Scan for the cell matching the given text and deliver its (X, Y) coordinate at center. 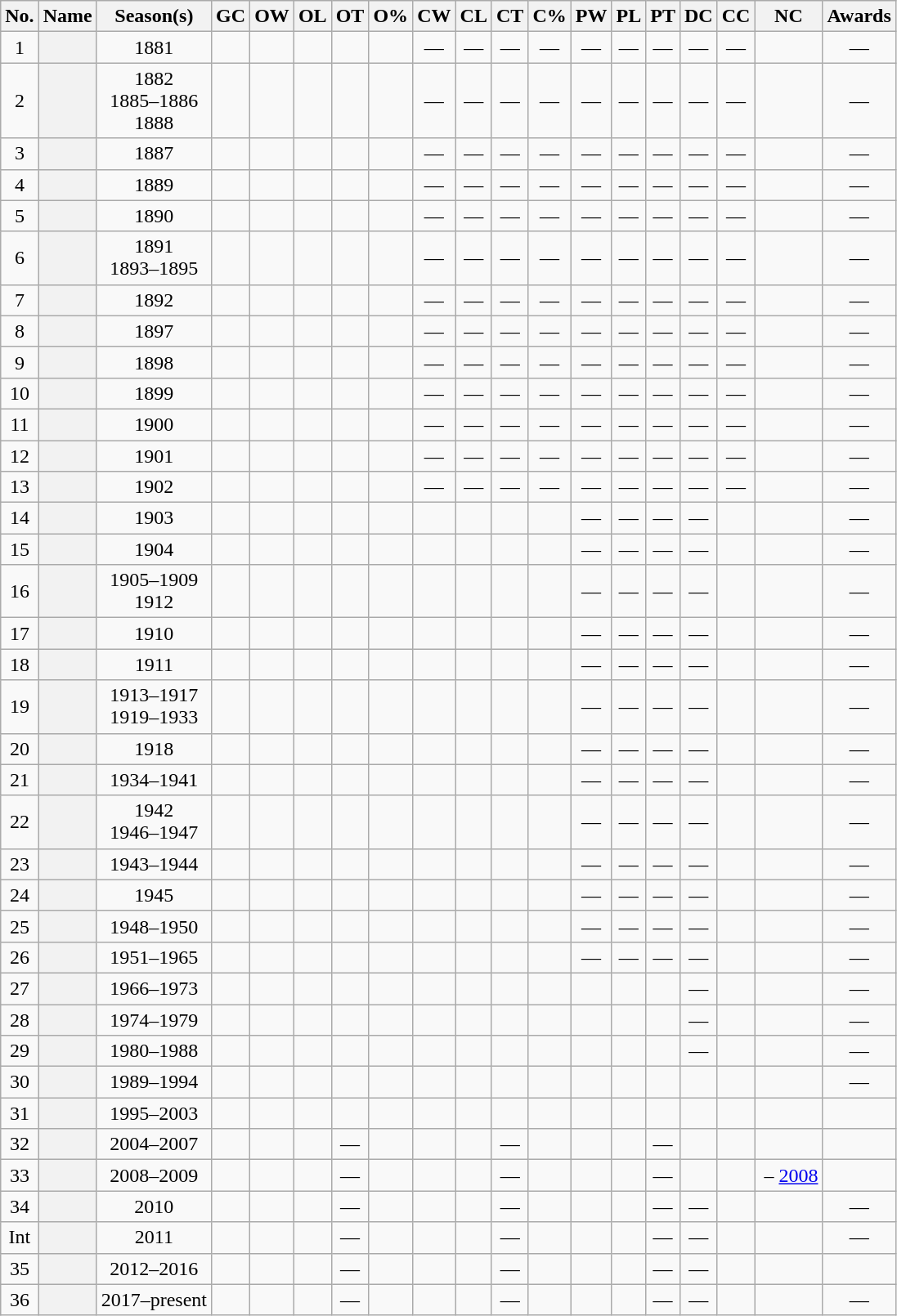
1903 (154, 518)
1890 (154, 216)
CT (509, 16)
1974–1979 (154, 1019)
1904 (154, 549)
2 (20, 101)
CW (434, 16)
1905–19091912 (154, 592)
1897 (154, 331)
Int (20, 1238)
18821885–18861888 (154, 101)
Season(s) (154, 16)
1948–1950 (154, 926)
2011 (154, 1238)
OT (350, 16)
PL (629, 16)
19421946–1947 (154, 822)
O% (391, 16)
29 (20, 1051)
DC (698, 16)
25 (20, 926)
17 (20, 633)
21 (20, 780)
1980–1988 (154, 1051)
31 (20, 1113)
1881 (154, 47)
1887 (154, 154)
27 (20, 988)
1951–1965 (154, 957)
CL (473, 16)
1900 (154, 424)
1913–19171919–1933 (154, 706)
1898 (154, 362)
34 (20, 1206)
OL (312, 16)
19 (20, 706)
1918 (154, 749)
30 (20, 1082)
14 (20, 518)
1899 (154, 393)
26 (20, 957)
24 (20, 895)
11 (20, 424)
PT (663, 16)
C% (549, 16)
5 (20, 216)
2010 (154, 1206)
OW (272, 16)
15 (20, 549)
1902 (154, 487)
6 (20, 258)
1901 (154, 455)
13 (20, 487)
2004–2007 (154, 1144)
1943–1944 (154, 864)
1892 (154, 300)
18911893–1895 (154, 258)
1 (20, 47)
1995–2003 (154, 1113)
– 2008 (788, 1175)
20 (20, 749)
GC (231, 16)
1911 (154, 665)
Awards (859, 16)
1945 (154, 895)
1989–1994 (154, 1082)
16 (20, 592)
4 (20, 185)
32 (20, 1144)
2012–2016 (154, 1269)
9 (20, 362)
22 (20, 822)
36 (20, 1300)
Name (67, 16)
2008–2009 (154, 1175)
CC (736, 16)
10 (20, 393)
1966–1973 (154, 988)
3 (20, 154)
1910 (154, 633)
35 (20, 1269)
23 (20, 864)
1934–1941 (154, 780)
33 (20, 1175)
18 (20, 665)
12 (20, 455)
7 (20, 300)
8 (20, 331)
NC (788, 16)
1889 (154, 185)
28 (20, 1019)
No. (20, 16)
2017–present (154, 1300)
PW (591, 16)
